Return [X, Y] of the center of cell containing provided text 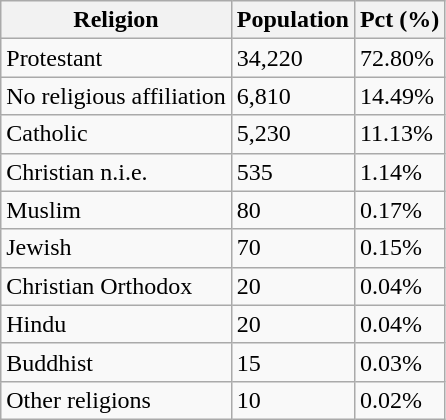
Pct (%) [399, 20]
5,230 [292, 134]
70 [292, 248]
Other religions [116, 400]
0.03% [399, 362]
Population [292, 20]
72.80% [399, 58]
11.13% [399, 134]
80 [292, 210]
Christian n.i.e. [116, 172]
Protestant [116, 58]
0.02% [399, 400]
No religious affiliation [116, 96]
0.15% [399, 248]
Jewish [116, 248]
10 [292, 400]
34,220 [292, 58]
15 [292, 362]
6,810 [292, 96]
1.14% [399, 172]
Catholic [116, 134]
Hindu [116, 324]
0.17% [399, 210]
Religion [116, 20]
Christian Orthodox [116, 286]
Buddhist [116, 362]
14.49% [399, 96]
535 [292, 172]
Muslim [116, 210]
